Scan for the cell matching the given text and deliver its (X, Y) coordinate at center. 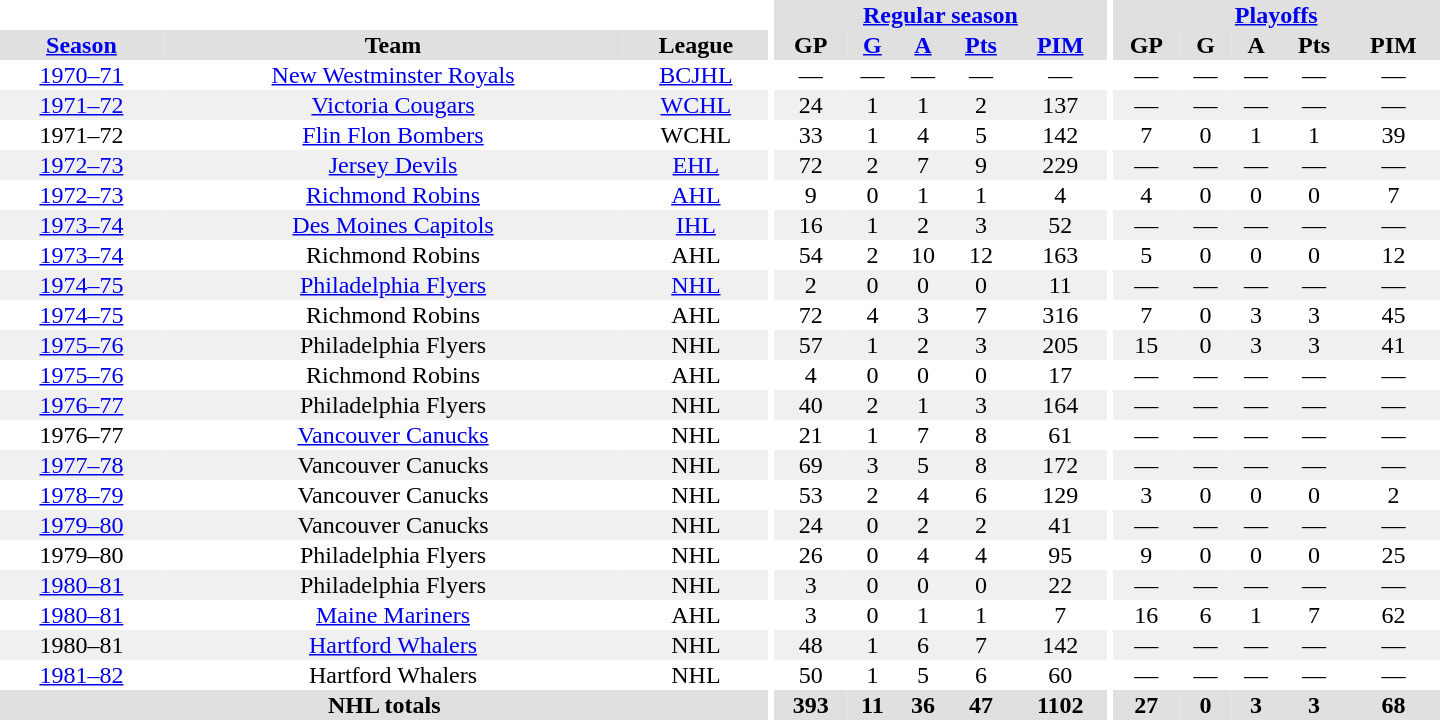
22 (1060, 585)
10 (924, 255)
393 (810, 705)
33 (810, 135)
25 (1394, 555)
45 (1394, 315)
27 (1146, 705)
60 (1060, 675)
Regular season (940, 15)
26 (810, 555)
54 (810, 255)
Season (82, 45)
Jersey Devils (393, 165)
50 (810, 675)
39 (1394, 135)
48 (810, 645)
69 (810, 465)
61 (1060, 435)
Maine Mariners (393, 615)
53 (810, 495)
36 (924, 705)
League (696, 45)
Team (393, 45)
163 (1060, 255)
EHL (696, 165)
68 (1394, 705)
IHL (696, 225)
129 (1060, 495)
21 (810, 435)
Des Moines Capitols (393, 225)
Flin Flon Bombers (393, 135)
New Westminster Royals (393, 75)
95 (1060, 555)
BCJHL (696, 75)
15 (1146, 345)
164 (1060, 405)
1978–79 (82, 495)
1102 (1060, 705)
1970–71 (82, 75)
1977–78 (82, 465)
Playoffs (1276, 15)
229 (1060, 165)
Victoria Cougars (393, 105)
316 (1060, 315)
52 (1060, 225)
137 (1060, 105)
1981–82 (82, 675)
62 (1394, 615)
NHL totals (384, 705)
205 (1060, 345)
47 (980, 705)
57 (810, 345)
40 (810, 405)
172 (1060, 465)
17 (1060, 375)
